For the text-containing cell, return its midpoint in (X, Y) coordinate format. 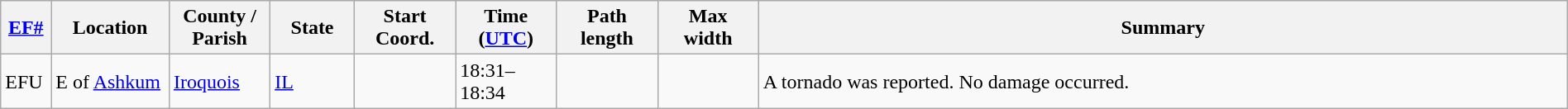
Path length (607, 28)
EFU (26, 81)
Summary (1163, 28)
Start Coord. (404, 28)
Iroquois (219, 81)
IL (313, 81)
EF# (26, 28)
A tornado was reported. No damage occurred. (1163, 81)
Time (UTC) (506, 28)
E of Ashkum (111, 81)
County / Parish (219, 28)
Max width (708, 28)
State (313, 28)
18:31–18:34 (506, 81)
Location (111, 28)
